Return the (x, y) coordinate for the center point of the cell that contains the specified text.  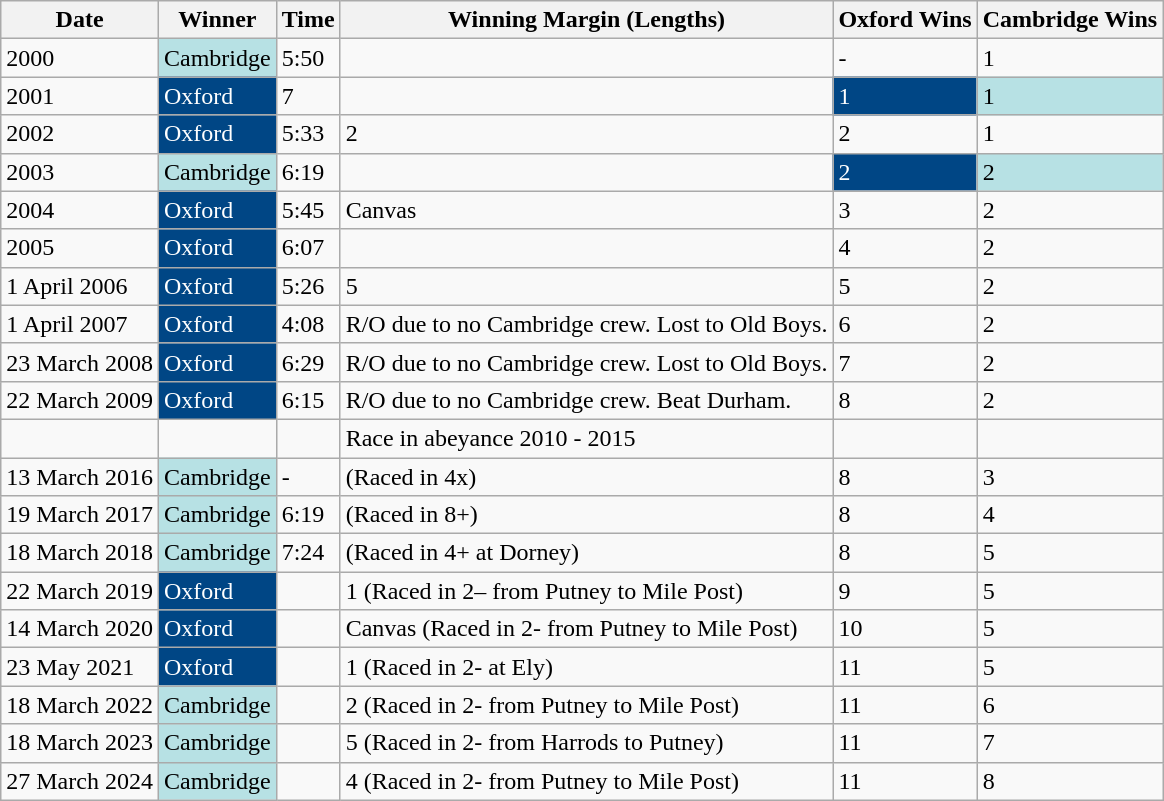
2002 (80, 134)
23 March 2008 (80, 362)
2 (Raced in 2- from Putney to Mile Post) (586, 705)
5:33 (308, 134)
18 March 2023 (80, 743)
14 March 2020 (80, 629)
4:08 (308, 324)
Cambridge Wins (1070, 20)
1 April 2007 (80, 324)
13 March 2016 (80, 477)
5:45 (308, 210)
Race in abeyance 2010 - 2015 (586, 438)
6:29 (308, 362)
2005 (80, 248)
Time (308, 20)
1 April 2006 (80, 286)
19 March 2017 (80, 515)
4 (Raced in 2- from Putney to Mile Post) (586, 781)
2001 (80, 96)
Date (80, 20)
7:24 (308, 553)
1 (Raced in 2- at Ely) (586, 667)
R/O due to no Cambridge crew. Beat Durham. (586, 400)
Oxford Wins (905, 20)
(Raced in 4+ at Dorney) (586, 553)
18 March 2022 (80, 705)
(Raced in 8+) (586, 515)
2000 (80, 58)
2003 (80, 172)
Canvas (Raced in 2- from Putney to Mile Post) (586, 629)
27 March 2024 (80, 781)
6:15 (308, 400)
5:26 (308, 286)
9 (905, 591)
10 (905, 629)
(Raced in 4x) (586, 477)
Winning Margin (Lengths) (586, 20)
5:50 (308, 58)
23 May 2021 (80, 667)
22 March 2019 (80, 591)
Canvas (586, 210)
Winner (217, 20)
6:07 (308, 248)
22 March 2009 (80, 400)
5 (Raced in 2- from Harrods to Putney) (586, 743)
2004 (80, 210)
1 (Raced in 2– from Putney to Mile Post) (586, 591)
18 March 2018 (80, 553)
